Scan for the cell matching the given text and deliver its [X, Y] coordinate at center. 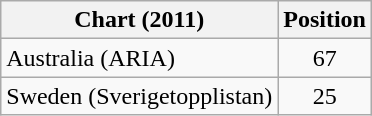
25 [325, 96]
Australia (ARIA) [140, 58]
Position [325, 20]
Sweden (Sverigetopplistan) [140, 96]
67 [325, 58]
Chart (2011) [140, 20]
